Output the (X, Y) coordinate of the center of the cell containing the given text.  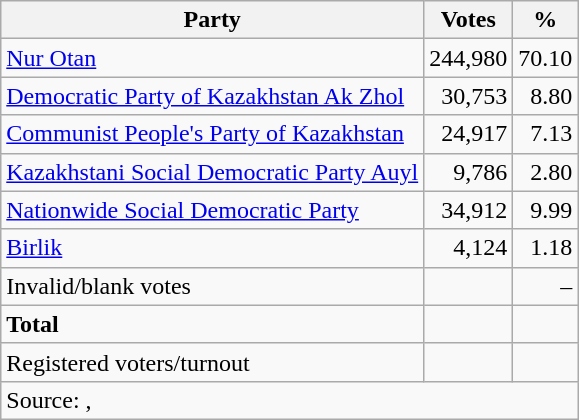
30,753 (468, 96)
7.13 (546, 134)
70.10 (546, 58)
34,912 (468, 210)
Birlik (212, 248)
Invalid/blank votes (212, 286)
Registered voters/turnout (212, 362)
Democratic Party of Kazakhstan Ak Zhol (212, 96)
9,786 (468, 172)
4,124 (468, 248)
8.80 (546, 96)
Votes (468, 20)
Source: , (290, 400)
24,917 (468, 134)
Communist People's Party of Kazakhstan (212, 134)
Nur Otan (212, 58)
Kazakhstani Social Democratic Party Auyl (212, 172)
2.80 (546, 172)
Total (212, 324)
Party (212, 20)
244,980 (468, 58)
9.99 (546, 210)
– (546, 286)
Nationwide Social Democratic Party (212, 210)
1.18 (546, 248)
% (546, 20)
